Identify which cell holds the provided text, then report its [x, y] central coordinate. 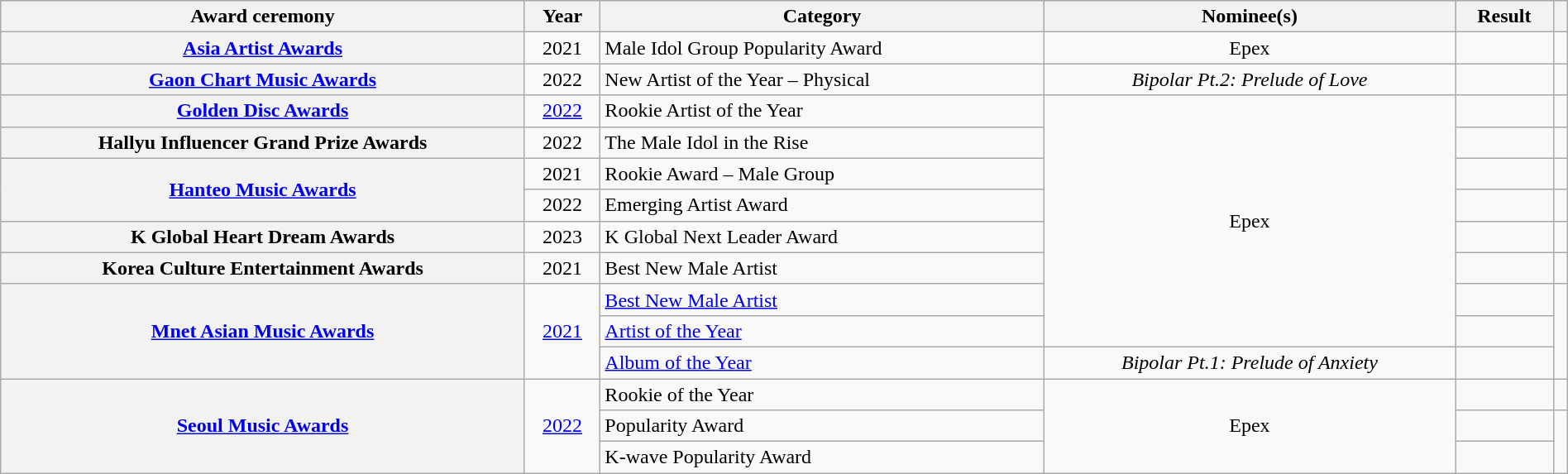
2023 [562, 237]
New Artist of the Year – Physical [822, 79]
Rookie Artist of the Year [822, 111]
Mnet Asian Music Awards [263, 331]
Artist of the Year [822, 331]
Asia Artist Awards [263, 48]
Result [1504, 17]
Seoul Music Awards [263, 426]
Emerging Artist Award [822, 205]
Bipolar Pt.2: Prelude of Love [1249, 79]
K-wave Popularity Award [822, 457]
Hanteo Music Awards [263, 189]
K Global Heart Dream Awards [263, 237]
Rookie Award – Male Group [822, 174]
Gaon Chart Music Awards [263, 79]
Rookie of the Year [822, 395]
Category [822, 17]
Year [562, 17]
Hallyu Influencer Grand Prize Awards [263, 142]
Album of the Year [822, 362]
Bipolar Pt.1: Prelude of Anxiety [1249, 362]
Golden Disc Awards [263, 111]
The Male Idol in the Rise [822, 142]
Nominee(s) [1249, 17]
Korea Culture Entertainment Awards [263, 268]
Male Idol Group Popularity Award [822, 48]
Popularity Award [822, 426]
K Global Next Leader Award [822, 237]
Award ceremony [263, 17]
